Output the [x, y] coordinate of the center of the cell containing the given text.  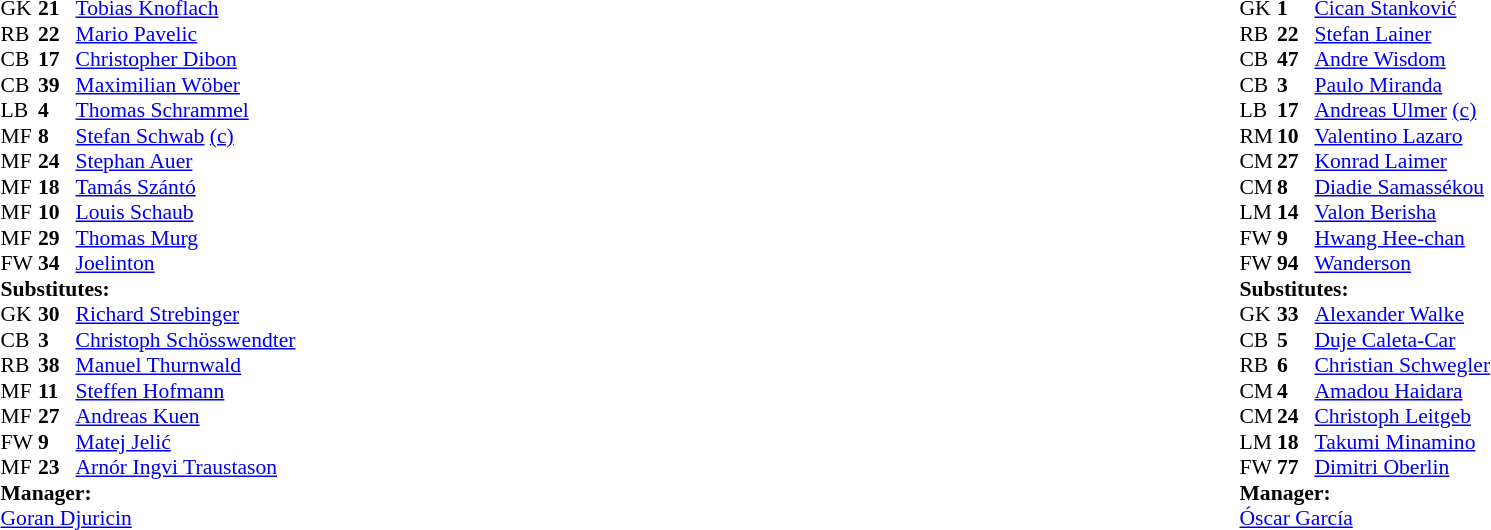
Christoph Schösswendter [186, 340]
Dimitri Oberlin [1402, 467]
RM [1258, 136]
Matej Jelić [186, 442]
Arnór Ingvi Traustason [186, 467]
Takumi Minamino [1402, 442]
6 [1296, 365]
Thomas Schrammel [186, 111]
Manuel Thurnwald [186, 365]
94 [1296, 263]
Valentino Lazaro [1402, 136]
Valon Berisha [1402, 213]
Duje Caleta-Car [1402, 340]
Mario Pavelic [186, 34]
Stefan Lainer [1402, 34]
39 [57, 85]
47 [1296, 59]
Louis Schaub [186, 213]
29 [57, 238]
Christian Schwegler [1402, 365]
Andreas Kuen [186, 417]
Hwang Hee-chan [1402, 238]
Wanderson [1402, 263]
Christopher Dibon [186, 59]
Paulo Miranda [1402, 85]
Maximilian Wöber [186, 85]
23 [57, 467]
Alexander Walke [1402, 315]
Joelinton [186, 263]
5 [1296, 340]
Stefan Schwab (c) [186, 136]
Tamás Szántó [186, 187]
Steffen Hofmann [186, 391]
Christoph Leitgeb [1402, 417]
14 [1296, 213]
Andreas Ulmer (c) [1402, 111]
30 [57, 315]
38 [57, 365]
Andre Wisdom [1402, 59]
Stephan Auer [186, 161]
Konrad Laimer [1402, 161]
33 [1296, 315]
11 [57, 391]
34 [57, 263]
Richard Strebinger [186, 315]
77 [1296, 467]
Thomas Murg [186, 238]
Amadou Haidara [1402, 391]
Diadie Samassékou [1402, 187]
